Identify which cell holds the provided text, then report its (x, y) central coordinate. 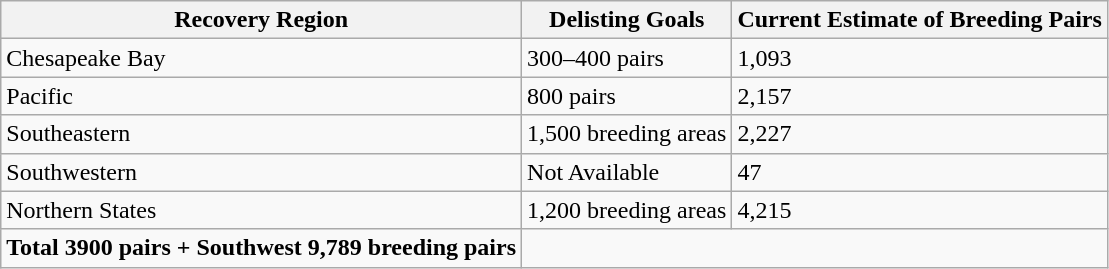
4,215 (920, 210)
1,500 breeding areas (627, 134)
Current Estimate of Breeding Pairs (920, 20)
Southeastern (262, 134)
Recovery Region (262, 20)
Total 3900 pairs + Southwest 9,789 breeding pairs (262, 248)
800 pairs (627, 96)
2,157 (920, 96)
47 (920, 172)
Delisting Goals (627, 20)
Northern States (262, 210)
2,227 (920, 134)
Not Available (627, 172)
300–400 pairs (627, 58)
1,200 breeding areas (627, 210)
Southwestern (262, 172)
1,093 (920, 58)
Pacific (262, 96)
Chesapeake Bay (262, 58)
